Output the [X, Y] coordinate of the center of the cell containing the given text.  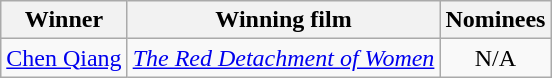
Chen Qiang [64, 58]
N/A [496, 58]
Winning film [284, 20]
Winner [64, 20]
The Red Detachment of Women [284, 58]
Nominees [496, 20]
